Scan for the cell matching the given text and deliver its (X, Y) coordinate at center. 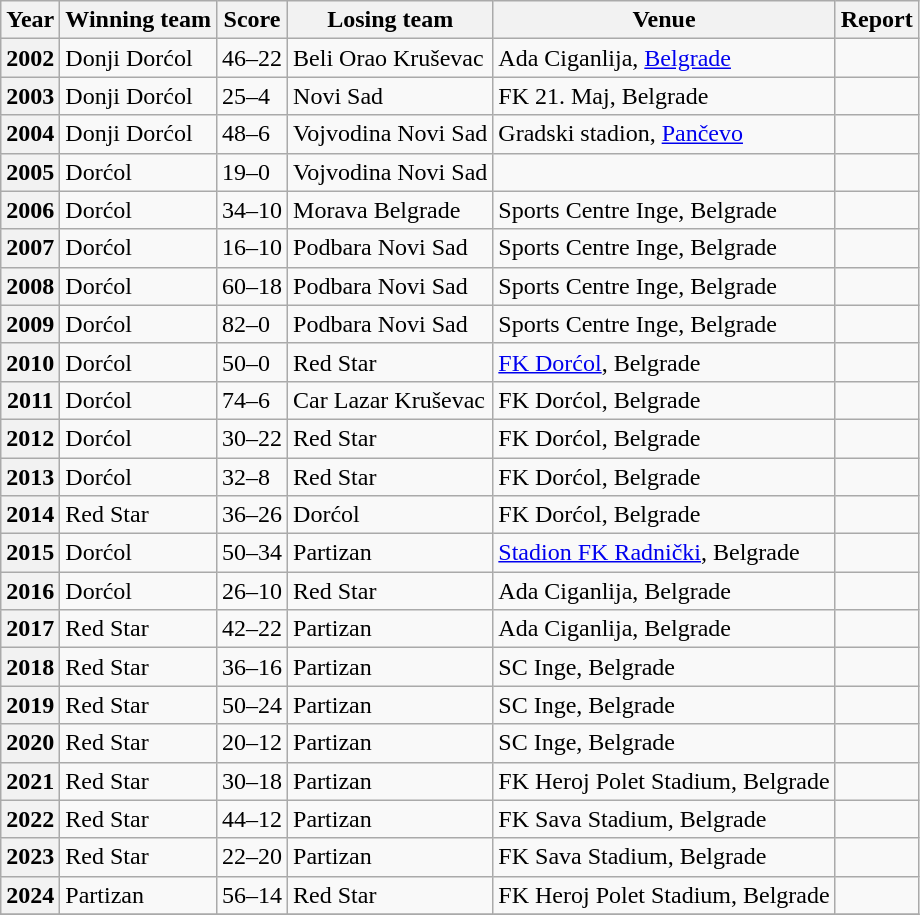
Beli Orao Kruševac (390, 58)
2012 (30, 438)
30–22 (252, 438)
Winning team (138, 20)
2018 (30, 667)
2003 (30, 96)
20–12 (252, 743)
82–0 (252, 324)
44–12 (252, 819)
2017 (30, 629)
2008 (30, 286)
34–10 (252, 210)
50–0 (252, 362)
25–4 (252, 96)
2020 (30, 743)
36–16 (252, 667)
16–10 (252, 248)
26–10 (252, 591)
2011 (30, 400)
2010 (30, 362)
2019 (30, 705)
19–0 (252, 172)
Losing team (390, 20)
30–18 (252, 781)
22–20 (252, 857)
Gradski stadion, Pančevo (664, 134)
2014 (30, 515)
2016 (30, 591)
50–34 (252, 553)
Car Lazar Kruševac (390, 400)
2013 (30, 477)
56–14 (252, 895)
32–8 (252, 477)
2023 (30, 857)
FK 21. Maj, Belgrade (664, 96)
74–6 (252, 400)
Novi Sad (390, 96)
2005 (30, 172)
2002 (30, 58)
Score (252, 20)
50–24 (252, 705)
2009 (30, 324)
2006 (30, 210)
2015 (30, 553)
2021 (30, 781)
2022 (30, 819)
2024 (30, 895)
Report (876, 20)
Morava Belgrade (390, 210)
Stadion FK Radnički, Belgrade (664, 553)
Venue (664, 20)
46–22 (252, 58)
60–18 (252, 286)
Year (30, 20)
36–26 (252, 515)
48–6 (252, 134)
2004 (30, 134)
42–22 (252, 629)
2007 (30, 248)
